Return [x, y] of the center of cell containing provided text 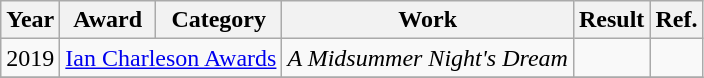
Result [611, 20]
A Midsummer Night's Dream [428, 58]
Work [428, 20]
Ref. [676, 20]
2019 [30, 58]
Category [218, 20]
Year [30, 20]
Ian Charleson Awards [171, 58]
Award [108, 20]
